Extract the [x, y] coordinate from the center of the cell holding the provided text.  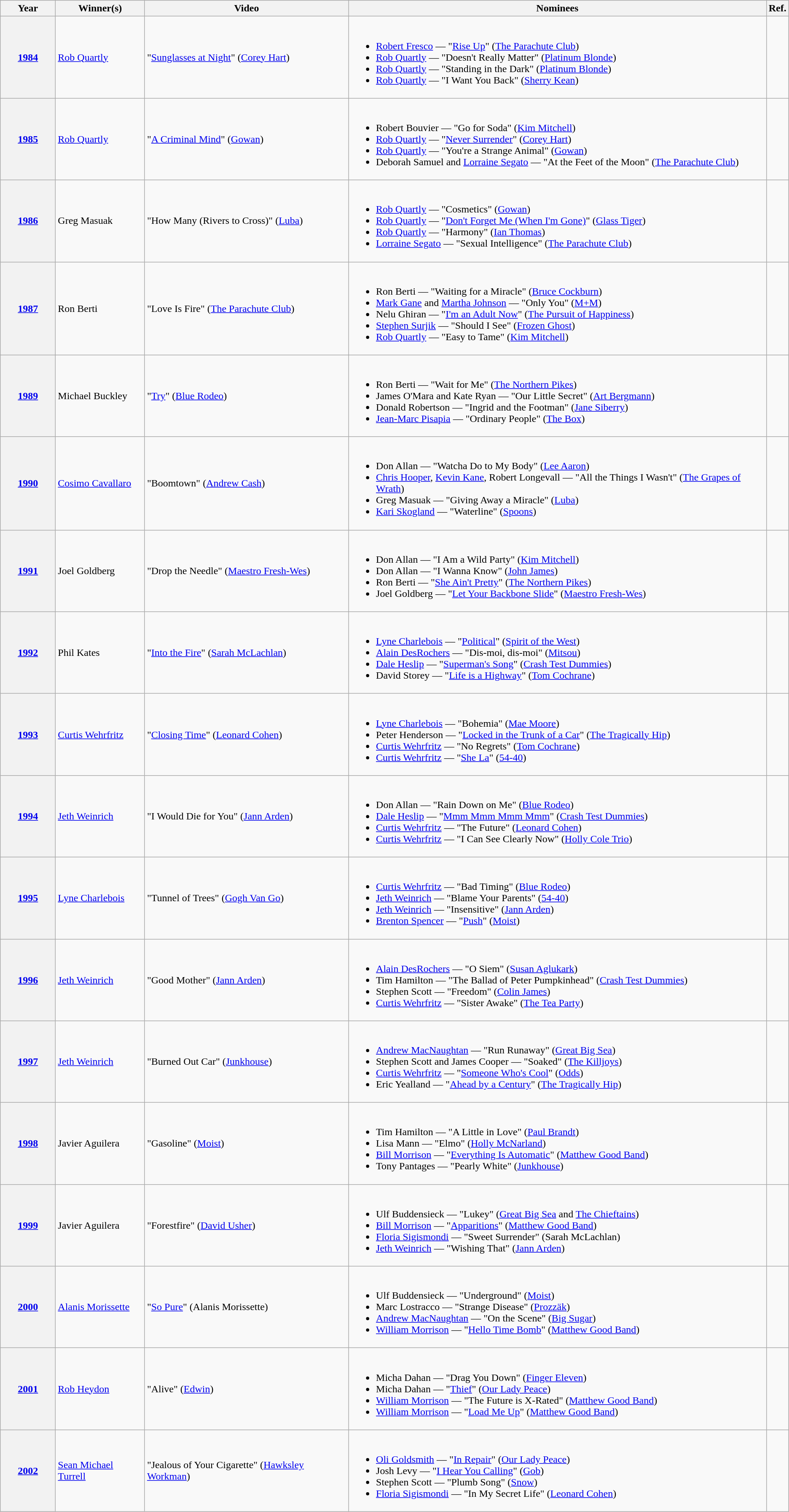
1989 [28, 396]
1995 [28, 898]
"A Criminal Mind" (Gowan) [246, 139]
"Burned Out Car" (Junkhouse) [246, 1062]
"Try" (Blue Rodeo) [246, 396]
1992 [28, 653]
1994 [28, 816]
1987 [28, 309]
Joel Goldberg [100, 571]
"Drop the Needle" (Maestro Fresh-Wes) [246, 571]
Curtis Wehrfritz [100, 734]
Alanis Morissette [100, 1307]
Ref. [777, 8]
1999 [28, 1225]
"Love Is Fire" (The Parachute Club) [246, 309]
Ron Berti [100, 309]
Michael Buckley [100, 396]
"How Many (Rivers to Cross)" (Luba) [246, 221]
Year [28, 8]
1997 [28, 1062]
1991 [28, 571]
1990 [28, 483]
1998 [28, 1144]
1984 [28, 57]
Nominees [558, 8]
Rob Heydon [100, 1389]
2001 [28, 1389]
1986 [28, 221]
Greg Masuak [100, 221]
"Closing Time" (Leonard Cohen) [246, 734]
Cosimo Cavallaro [100, 483]
"Forestfire" (David Usher) [246, 1225]
"Jealous of Your Cigarette" (Hawksley Workman) [246, 1471]
1996 [28, 980]
Phil Kates [100, 653]
1985 [28, 139]
"I Would Die for You" (Jann Arden) [246, 816]
"Alive" (Edwin) [246, 1389]
2002 [28, 1471]
"Into the Fire" (Sarah McLachlan) [246, 653]
"Sunglasses at Night" (Corey Hart) [246, 57]
1993 [28, 734]
"Boomtown" (Andrew Cash) [246, 483]
Video [246, 8]
Winner(s) [100, 8]
Lyne Charlebois [100, 898]
"So Pure" (Alanis Morissette) [246, 1307]
"Tunnel of Trees" (Gogh Van Go) [246, 898]
2000 [28, 1307]
Sean Michael Turrell [100, 1471]
"Good Mother" (Jann Arden) [246, 980]
"Gasoline" (Moist) [246, 1144]
